Provide the (x, y) coordinate of the cell's center where the given text is located.  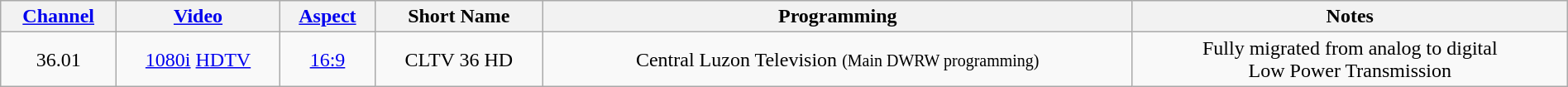
Channel (59, 17)
Notes (1350, 17)
Video (198, 17)
CLTV 36 HD (458, 60)
16:9 (327, 60)
Short Name (458, 17)
Aspect (327, 17)
36.01 (59, 60)
Fully migrated from analog to digitalLow Power Transmission (1350, 60)
1080i HDTV (198, 60)
Central Luzon Television (Main DWRW programming) (837, 60)
Programming (837, 17)
